Extract the [x, y] coordinate from the center of the cell holding the provided text.  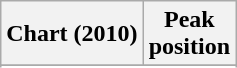
Peakposition [189, 34]
Chart (2010) [72, 34]
